Detect which cell encompasses the target text, then output its [X, Y] center coordinate. 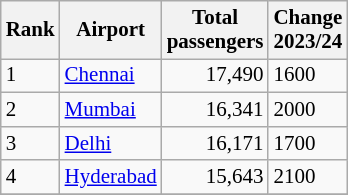
4 [30, 177]
2100 [308, 177]
Change2023/24 [308, 30]
Total passengers [216, 30]
Airport [111, 30]
3 [30, 143]
16,171 [216, 143]
Mumbai [111, 110]
15,643 [216, 177]
2 [30, 110]
2000 [308, 110]
17,490 [216, 76]
Rank [30, 30]
Chennai [111, 76]
16,341 [216, 110]
Hyderabad [111, 177]
Delhi [111, 143]
1 [30, 76]
1700 [308, 143]
1600 [308, 76]
